Detect which cell encompasses the target text, then output its [X, Y] center coordinate. 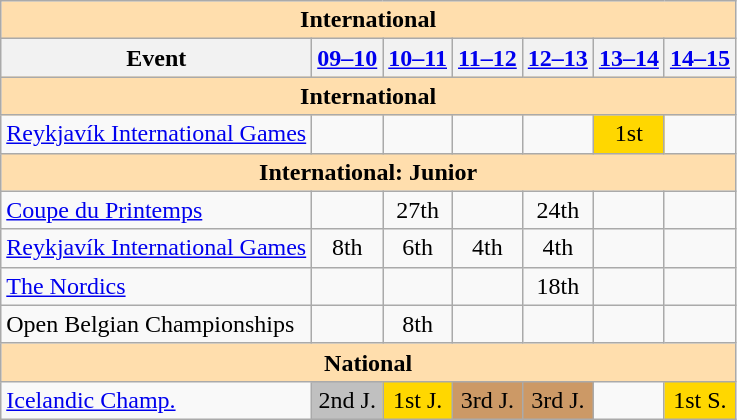
12–13 [558, 58]
11–12 [488, 58]
National [368, 362]
Event [156, 58]
The Nordics [156, 286]
27th [418, 210]
Open Belgian Championships [156, 324]
1st J. [418, 400]
International: Junior [368, 172]
10–11 [418, 58]
18th [558, 286]
24th [558, 210]
2nd J. [348, 400]
1st S. [700, 400]
1st [628, 134]
6th [418, 248]
Icelandic Champ. [156, 400]
14–15 [700, 58]
09–10 [348, 58]
Coupe du Printemps [156, 210]
13–14 [628, 58]
